Search for the cell housing the specified text and yield its (x, y) center coordinate. 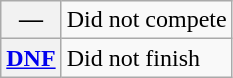
Did not compete (146, 20)
DNF (31, 58)
— (31, 20)
Did not finish (146, 58)
